Determine the (x, y) coordinate at the center of the cell enclosing the given text.  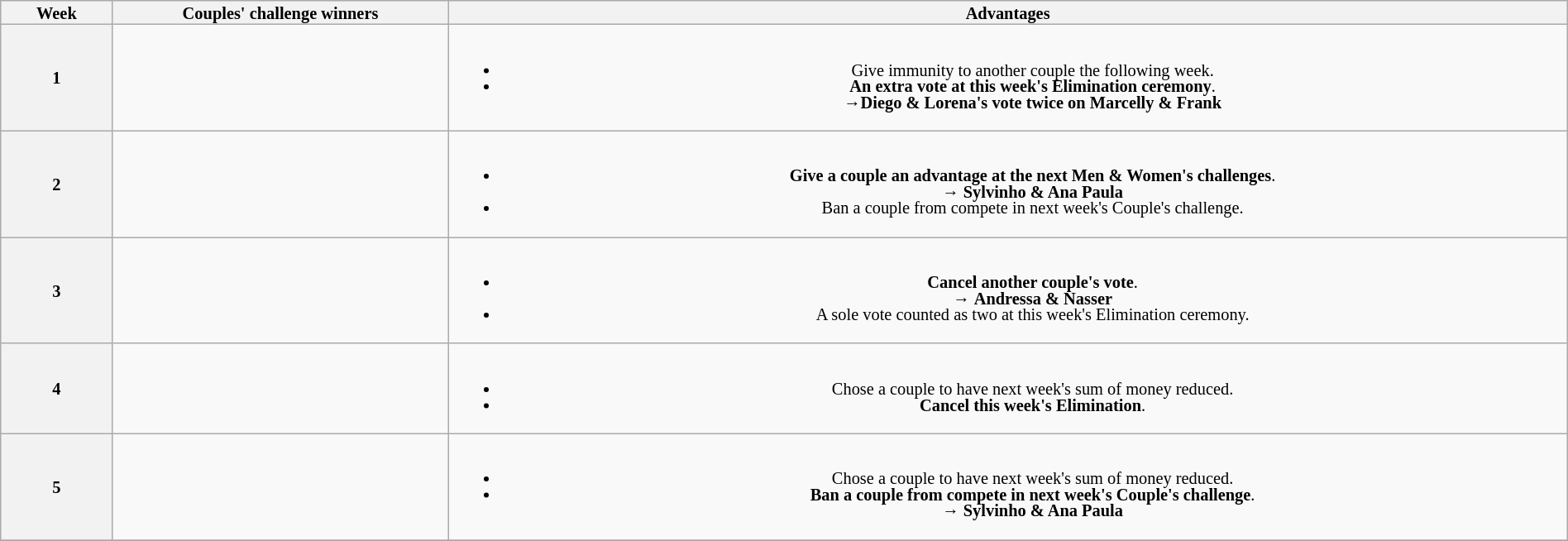
Cancel another couple's vote.→ Andressa & Nasser A sole vote counted as two at this week's Elimination ceremony. (1007, 290)
3 (56, 290)
5 (56, 486)
Couples' challenge winners (280, 12)
2 (56, 184)
Chose a couple to have next week's sum of money reduced. Cancel this week's Elimination. (1007, 389)
4 (56, 389)
Week (56, 12)
1 (56, 78)
Give a couple an advantage at the next Men & Women's challenges.→ Sylvinho & Ana Paula Ban a couple from compete in next week's Couple's challenge. (1007, 184)
Advantages (1007, 12)
Chose a couple to have next week's sum of money reduced. Ban a couple from compete in next week's Couple's challenge.→ Sylvinho & Ana Paula (1007, 486)
